Pinpoint the cell where the given text exists, returning its (x, y) midpoint coordinate. 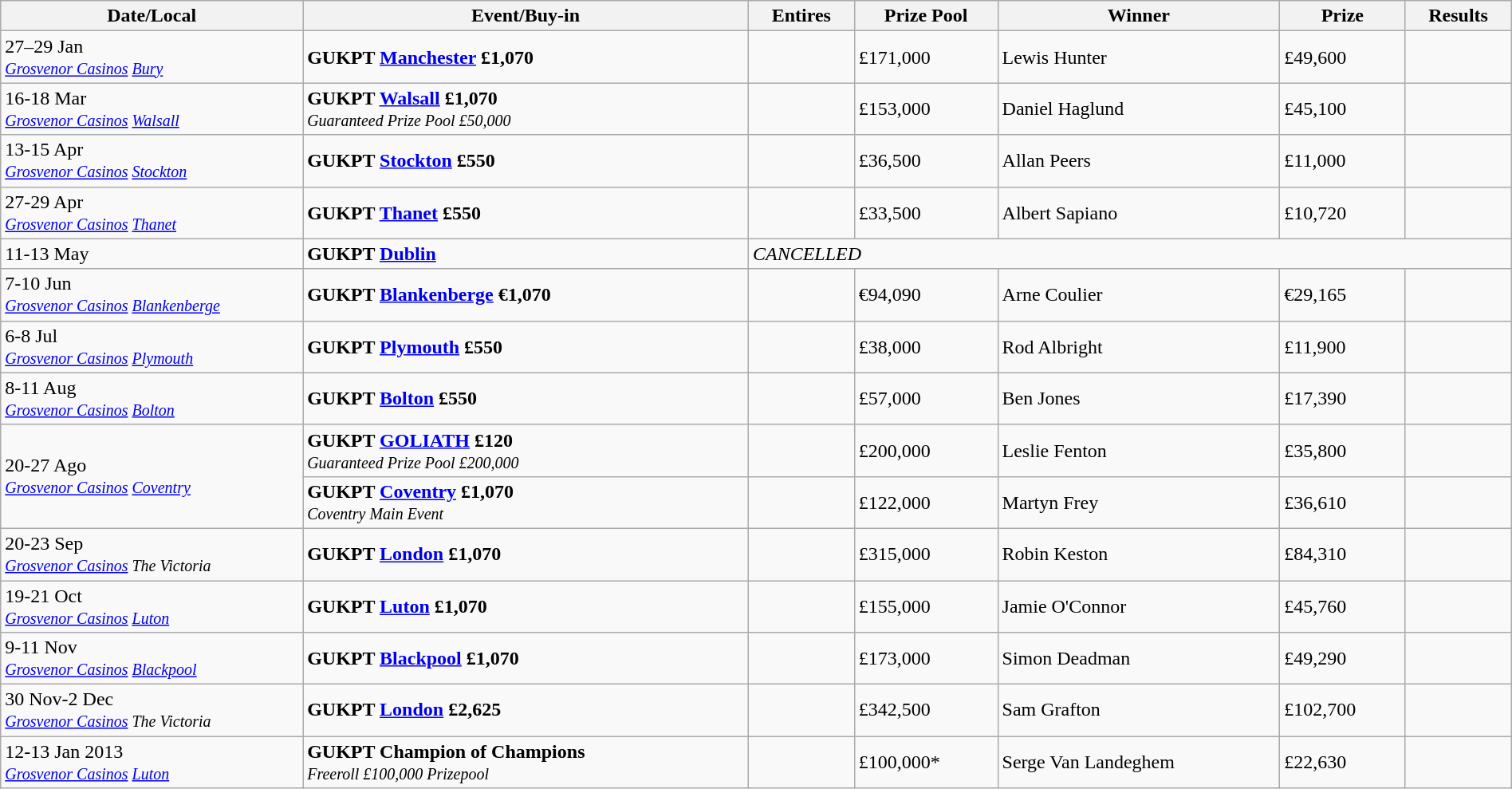
£102,700 (1343, 710)
19-21 OctGrosvenor Casinos Luton (152, 606)
GUKPT Coventry £1,070Coventry Main Event (526, 503)
£10,720 (1343, 212)
£36,500 (926, 161)
GUKPT Walsall £1,070Guaranteed Prize Pool £50,000 (526, 108)
Rod Albright (1139, 346)
CANCELLED (1129, 254)
GUKPT Manchester £1,070 (526, 57)
GUKPT Champion of ChampionsFreeroll £100,000 Prizepool (526, 763)
GUKPT Dublin (526, 254)
GUKPT Plymouth £550 (526, 346)
Results (1458, 16)
20-23 SepGrosvenor Casinos The Victoria (152, 554)
GUKPT Luton £1,070 (526, 606)
GUKPT London £1,070 (526, 554)
£173,000 (926, 659)
Lewis Hunter (1139, 57)
€94,090 (926, 295)
Jamie O'Connor (1139, 606)
Allan Peers (1139, 161)
Entires (801, 16)
£36,610 (1343, 503)
GUKPT Bolton £550 (526, 399)
£45,100 (1343, 108)
27-29 AprGrosvenor Casinos Thanet (152, 212)
Martyn Frey (1139, 503)
£200,000 (926, 450)
£33,500 (926, 212)
6-8 JulGrosvenor Casinos Plymouth (152, 346)
GUKPT London £2,625 (526, 710)
Prize (1343, 16)
8-11 AugGrosvenor Casinos Bolton (152, 399)
GUKPT Thanet £550 (526, 212)
£57,000 (926, 399)
Prize Pool (926, 16)
9-11 NovGrosvenor Casinos Blackpool (152, 659)
£49,290 (1343, 659)
£11,000 (1343, 161)
16-18 MarGrosvenor Casinos Walsall (152, 108)
Robin Keston (1139, 554)
£49,600 (1343, 57)
£153,000 (926, 108)
£342,500 (926, 710)
Date/Local (152, 16)
13-15 AprGrosvenor Casinos Stockton (152, 161)
Sam Grafton (1139, 710)
27–29 JanGrosvenor Casinos Bury (152, 57)
£11,900 (1343, 346)
£155,000 (926, 606)
Serge Van Landeghem (1139, 763)
€29,165 (1343, 295)
£22,630 (1343, 763)
Leslie Fenton (1139, 450)
£84,310 (1343, 554)
£122,000 (926, 503)
£38,000 (926, 346)
GUKPT Blankenberge €1,070 (526, 295)
GUKPT GOLIATH £120Guaranteed Prize Pool £200,000 (526, 450)
£45,760 (1343, 606)
GUKPT Blackpool £1,070 (526, 659)
20-27 AgoGrosvenor Casinos Coventry (152, 476)
Winner (1139, 16)
11-13 May (152, 254)
Arne Coulier (1139, 295)
£171,000 (926, 57)
30 Nov-2 DecGrosvenor Casinos The Victoria (152, 710)
Albert Sapiano (1139, 212)
Daniel Haglund (1139, 108)
Event/Buy-in (526, 16)
GUKPT Stockton £550 (526, 161)
£315,000 (926, 554)
£100,000* (926, 763)
Simon Deadman (1139, 659)
12-13 Jan 2013Grosvenor Casinos Luton (152, 763)
Ben Jones (1139, 399)
7-10 JunGrosvenor Casinos Blankenberge (152, 295)
£35,800 (1343, 450)
£17,390 (1343, 399)
